Capture the cell that displays the provided text and extract its [x, y] central coordinate. 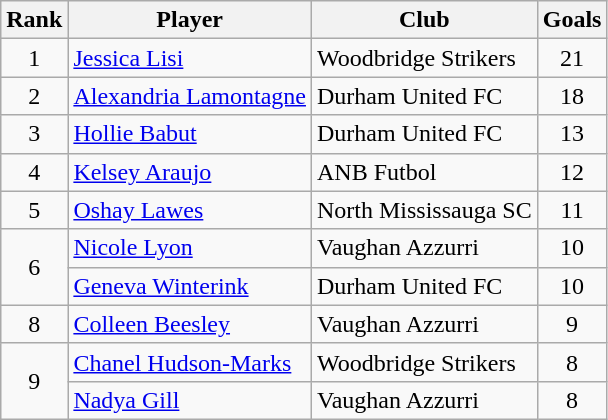
Nicole Lyon [190, 248]
North Mississauga SC [424, 210]
Chanel Hudson-Marks [190, 362]
Kelsey Araujo [190, 172]
Rank [34, 20]
Club [424, 20]
Geneva Winterink [190, 286]
11 [572, 210]
Hollie Babut [190, 134]
12 [572, 172]
Nadya Gill [190, 400]
6 [34, 267]
Jessica Lisi [190, 58]
Oshay Lawes [190, 210]
Alexandria Lamontagne [190, 96]
3 [34, 134]
4 [34, 172]
18 [572, 96]
Goals [572, 20]
5 [34, 210]
1 [34, 58]
Player [190, 20]
2 [34, 96]
13 [572, 134]
21 [572, 58]
ANB Futbol [424, 172]
Colleen Beesley [190, 324]
